For the text-containing cell, return its midpoint in (X, Y) coordinate format. 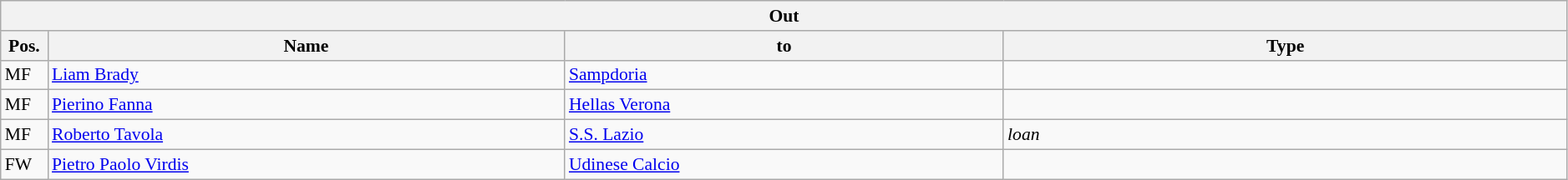
Pierino Fanna (306, 105)
S.S. Lazio (784, 135)
Out (784, 16)
Udinese Calcio (784, 164)
Type (1285, 46)
Pos. (24, 46)
Liam Brady (306, 75)
Hellas Verona (784, 105)
Pietro Paolo Virdis (306, 164)
Name (306, 46)
Sampdoria (784, 75)
to (784, 46)
loan (1285, 135)
FW (24, 164)
Roberto Tavola (306, 135)
